Locate the cell with the specified text and output its [x, y] center coordinate. 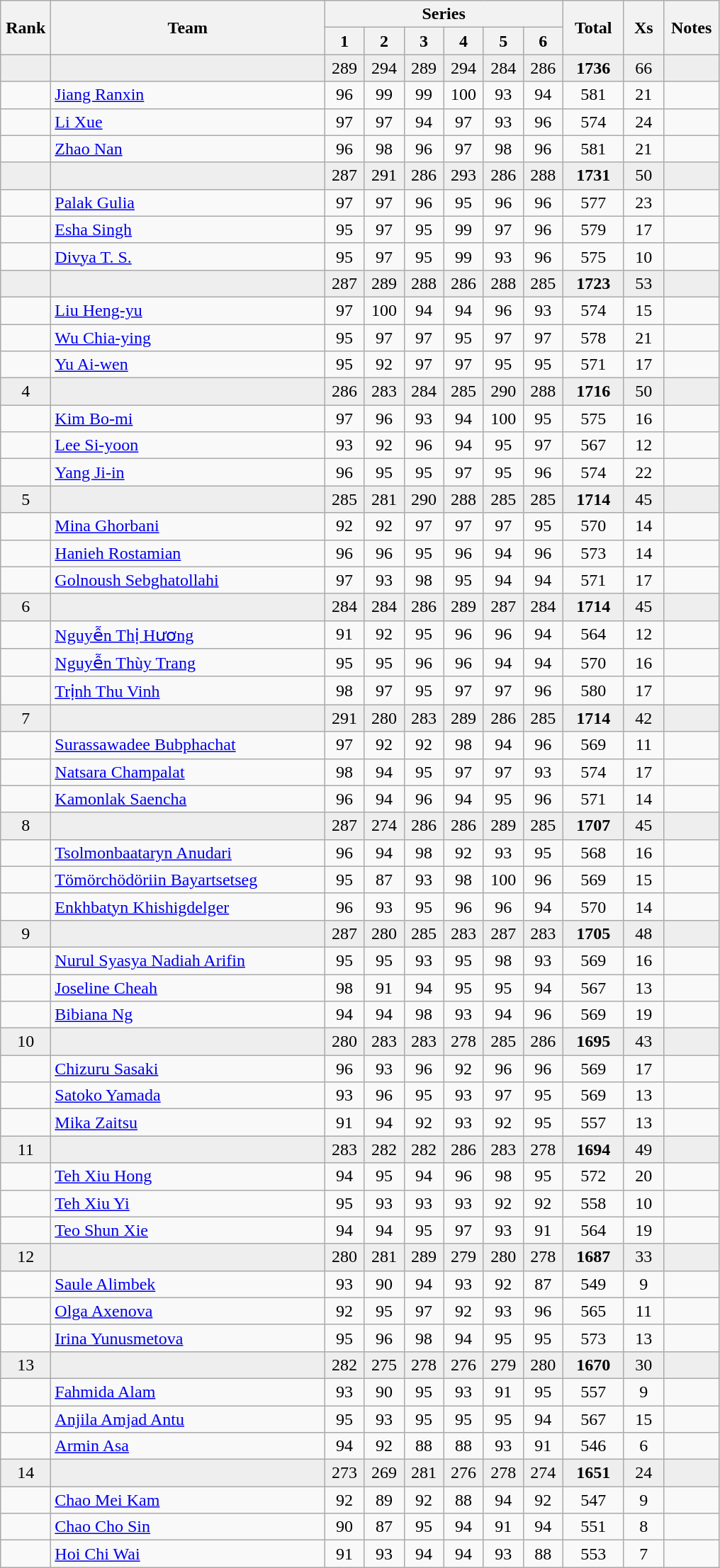
Hoi Chi Wai [188, 1554]
Saule Alimbek [188, 1284]
Golnoush Sebghatollahi [188, 580]
Surassawadee Bubphachat [188, 745]
Satoko Yamada [188, 1096]
Divya T. S. [188, 256]
275 [384, 1365]
293 [463, 176]
30 [643, 1365]
1731 [593, 176]
568 [593, 853]
Nguyễn Thị Hương [188, 635]
2 [384, 41]
Enkhbatyn Khishigdelger [188, 907]
Tsolmonbaataryn Anudari [188, 853]
66 [643, 68]
Chao Mei Kam [188, 1500]
Bibiana Ng [188, 1015]
1670 [593, 1365]
Yang Ji-in [188, 472]
Kim Bo-mi [188, 419]
1736 [593, 68]
Hanieh Rostamian [188, 553]
Liu Heng-yu [188, 310]
42 [643, 718]
553 [593, 1554]
1 [344, 41]
Anjila Amjad Antu [188, 1419]
1651 [593, 1473]
23 [643, 203]
580 [593, 691]
Rank [26, 28]
1705 [593, 933]
269 [384, 1473]
Zhao Nan [188, 149]
Joseline Cheah [188, 988]
20 [643, 1176]
578 [593, 338]
53 [643, 283]
565 [593, 1311]
Olga Axenova [188, 1311]
547 [593, 1500]
549 [593, 1284]
558 [593, 1203]
Armin Asa [188, 1446]
Lee Si-yoon [188, 445]
Mina Ghorbani [188, 526]
Team [188, 28]
Teo Shun Xie [188, 1230]
43 [643, 1042]
579 [593, 229]
572 [593, 1176]
Tömörchödöriin Bayartsetseg [188, 880]
Nurul Syasya Nadiah Arifin [188, 960]
1707 [593, 826]
Yu Ai-wen [188, 365]
Irina Yunusmetova [188, 1338]
Li Xue [188, 122]
577 [593, 203]
273 [344, 1473]
Esha Singh [188, 229]
33 [643, 1257]
3 [424, 41]
Chizuru Sasaki [188, 1069]
Chao Cho Sin [188, 1527]
22 [643, 472]
546 [593, 1446]
1723 [593, 283]
Xs [643, 28]
Jiang Ranxin [188, 95]
551 [593, 1527]
Mika Zaitsu [188, 1123]
Fahmida Alam [188, 1392]
48 [643, 933]
1687 [593, 1257]
Teh Xiu Hong [188, 1176]
Notes [692, 28]
1694 [593, 1149]
1695 [593, 1042]
Series [444, 14]
1716 [593, 392]
Trịnh Thu Vinh [188, 691]
Palak Gulia [188, 203]
Total [593, 28]
Wu Chia-ying [188, 338]
Natsara Champalat [188, 772]
Nguyễn Thùy Trang [188, 663]
89 [384, 1500]
Teh Xiu Yi [188, 1203]
49 [643, 1149]
Kamonlak Saencha [188, 799]
